Output the [X, Y] coordinate of the center of the cell containing the given text.  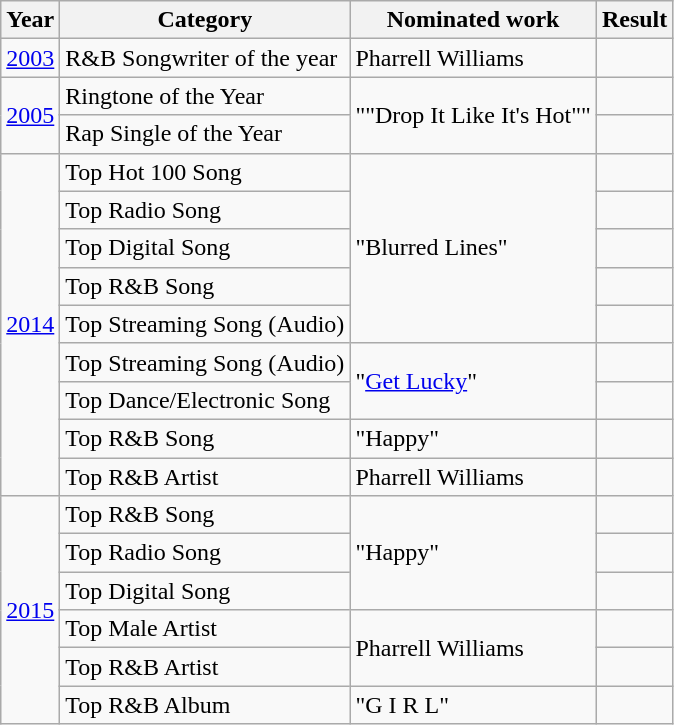
Ringtone of the Year [205, 96]
Top Hot 100 Song [205, 172]
Category [205, 20]
""Drop It Like It's Hot"" [474, 115]
Top R&B Album [205, 705]
"Get Lucky" [474, 381]
R&B Songwriter of the year [205, 58]
2005 [30, 115]
Rap Single of the Year [205, 134]
Top Male Artist [205, 629]
2003 [30, 58]
2014 [30, 324]
Top Dance/Electronic Song [205, 400]
Result [634, 20]
"G I R L" [474, 705]
"Blurred Lines" [474, 248]
Nominated work [474, 20]
Year [30, 20]
2015 [30, 610]
